Locate the cell with the specified text and output its (X, Y) center coordinate. 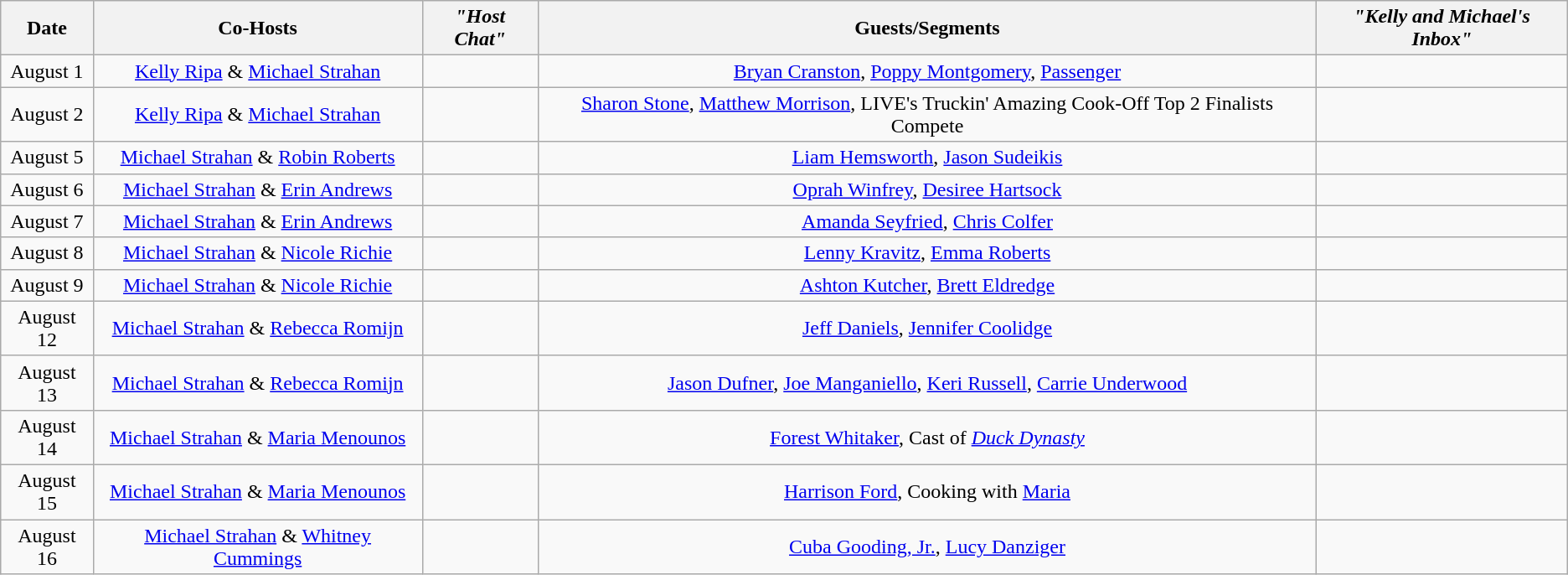
August 1 (47, 71)
Lenny Kravitz, Emma Roberts (926, 253)
Forest Whitaker, Cast of Duck Dynasty (926, 438)
Oprah Winfrey, Desiree Hartsock (926, 189)
Co-Hosts (258, 28)
"Kelly and Michael's Inbox" (1442, 28)
Bryan Cranston, Poppy Montgomery, Passenger (926, 71)
Liam Hemsworth, Jason Sudeikis (926, 158)
Cuba Gooding, Jr., Lucy Danziger (926, 547)
Jeff Daniels, Jennifer Coolidge (926, 329)
August 12 (47, 329)
Jason Dufner, Joe Manganiello, Keri Russell, Carrie Underwood (926, 382)
Sharon Stone, Matthew Morrison, LIVE's Truckin' Amazing Cook-Off Top 2 Finalists Compete (926, 114)
August 16 (47, 547)
August 6 (47, 189)
August 2 (47, 114)
Harrison Ford, Cooking with Maria (926, 491)
Ashton Kutcher, Brett Eldredge (926, 285)
Michael Strahan & Robin Roberts (258, 158)
August 8 (47, 253)
Michael Strahan & Whitney Cummings (258, 547)
Guests/Segments (926, 28)
August 15 (47, 491)
August 13 (47, 382)
Date (47, 28)
August 7 (47, 221)
August 5 (47, 158)
August 14 (47, 438)
"Host Chat" (480, 28)
Amanda Seyfried, Chris Colfer (926, 221)
August 9 (47, 285)
